Output the (X, Y) coordinate of the center of the cell containing the given text.  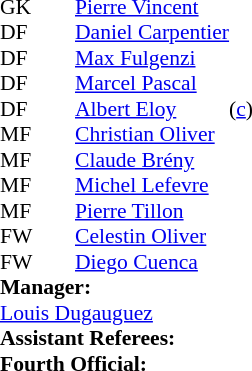
Diego Cuenca (152, 262)
Marcel Pascal (152, 83)
Daniel Carpentier (152, 33)
Pierre Tillon (152, 211)
Christian Oliver (152, 135)
Max Fulgenzi (152, 58)
Albert Eloy (152, 109)
Manager: (114, 287)
Claude Brény (152, 160)
Michel Lefevre (152, 185)
Celestin Oliver (152, 237)
